Output the (x, y) coordinate of the center of the cell containing the given text.  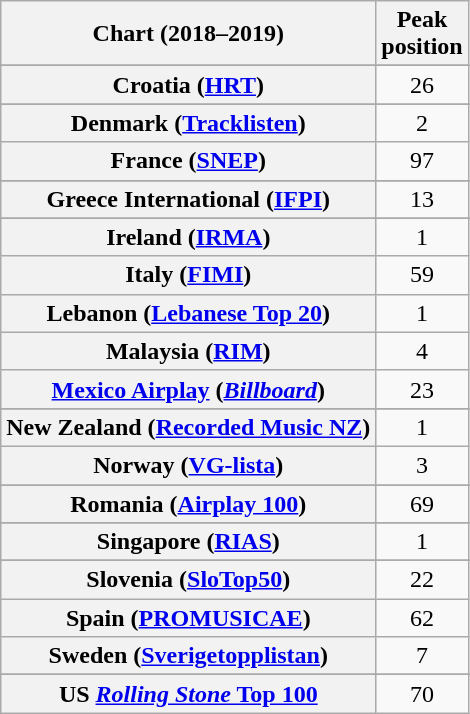
Peak position (422, 34)
Romania (Airplay 100) (188, 503)
2 (422, 123)
France (SNEP) (188, 161)
97 (422, 161)
Spain (PROMUSICAE) (188, 618)
US Rolling Stone Top 100 (188, 694)
22 (422, 580)
Ireland (IRMA) (188, 237)
Denmark (Tracklisten) (188, 123)
Sweden (Sverigetopplistan) (188, 656)
Singapore (RIAS) (188, 542)
69 (422, 503)
59 (422, 275)
Mexico Airplay (Billboard) (188, 389)
New Zealand (Recorded Music NZ) (188, 427)
Chart (2018–2019) (188, 34)
Greece International (IFPI) (188, 199)
Malaysia (RIM) (188, 351)
Croatia (HRT) (188, 85)
Norway (VG-lista) (188, 465)
4 (422, 351)
Italy (FIMI) (188, 275)
Lebanon (Lebanese Top 20) (188, 313)
3 (422, 465)
7 (422, 656)
62 (422, 618)
23 (422, 389)
13 (422, 199)
70 (422, 694)
26 (422, 85)
Slovenia (SloTop50) (188, 580)
